Identify which cell holds the provided text, then report its (x, y) central coordinate. 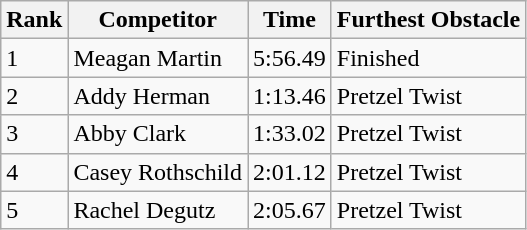
Furthest Obstacle (428, 20)
Competitor (158, 20)
1 (34, 58)
Abby Clark (158, 134)
5:56.49 (290, 58)
Addy Herman (158, 96)
4 (34, 172)
3 (34, 134)
Time (290, 20)
Finished (428, 58)
Rachel Degutz (158, 210)
1:13.46 (290, 96)
2:05.67 (290, 210)
1:33.02 (290, 134)
2:01.12 (290, 172)
Meagan Martin (158, 58)
Rank (34, 20)
2 (34, 96)
Casey Rothschild (158, 172)
5 (34, 210)
